Locate the cell with the specified text and output its (X, Y) center coordinate. 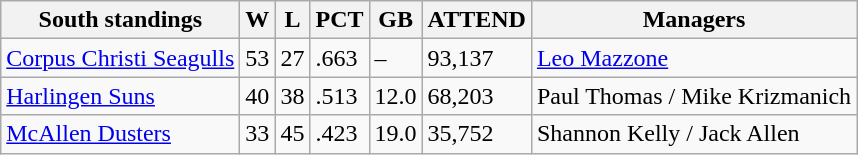
PCT (340, 20)
Leo Mazzone (694, 58)
GB (396, 20)
Paul Thomas / Mike Krizmanich (694, 96)
35,752 (476, 134)
33 (258, 134)
Corpus Christi Seagulls (120, 58)
.663 (340, 58)
40 (258, 96)
45 (292, 134)
12.0 (396, 96)
19.0 (396, 134)
McAllen Dusters (120, 134)
27 (292, 58)
Shannon Kelly / Jack Allen (694, 134)
38 (292, 96)
53 (258, 58)
W (258, 20)
ATTEND (476, 20)
.513 (340, 96)
– (396, 58)
68,203 (476, 96)
93,137 (476, 58)
Harlingen Suns (120, 96)
South standings (120, 20)
.423 (340, 134)
L (292, 20)
Managers (694, 20)
